Return the [x, y] coordinate for the center point of the cell that contains the specified text.  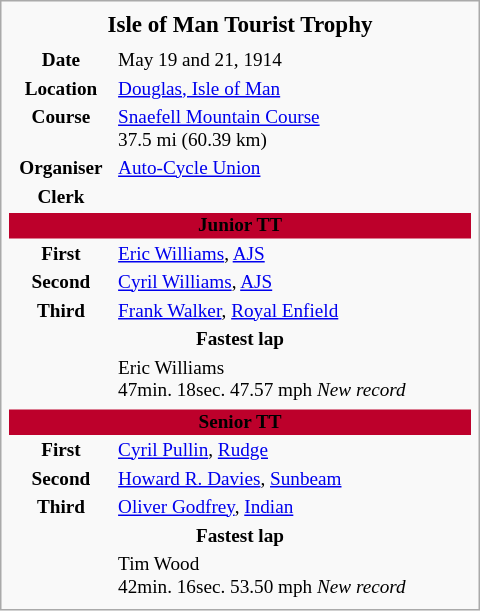
Snaefell Mountain Course 37.5 mi (60.39 km) [294, 128]
May 19 and 21, 1914 [294, 60]
Douglas, Isle of Man [294, 89]
Clerk [60, 197]
Date [60, 60]
Organiser [60, 168]
Location [60, 89]
Cyril Williams, AJS [294, 282]
Oliver Godfrey, Indian [294, 507]
Tim Wood 42min. 16sec. 53.50 mph New record [294, 575]
Isle of Man Tourist Trophy [240, 23]
Senior TT [240, 422]
Frank Walker, Royal Enfield [294, 311]
Howard R. Davies, Sunbeam [294, 479]
Junior TT [240, 225]
Eric Williams 47min. 18sec. 47.57 mph New record [294, 379]
Course [60, 128]
Cyril Pullin, Rudge [294, 450]
Auto-Cycle Union [294, 168]
Eric Williams, AJS [294, 254]
